Capture the cell that displays the provided text and extract its [X, Y] central coordinate. 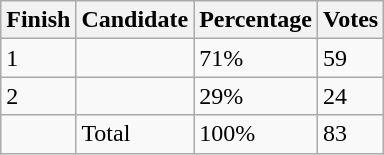
Candidate [135, 20]
29% [256, 96]
59 [350, 58]
24 [350, 96]
100% [256, 134]
71% [256, 58]
Votes [350, 20]
83 [350, 134]
Total [135, 134]
2 [38, 96]
Finish [38, 20]
Percentage [256, 20]
1 [38, 58]
